Output the (X, Y) coordinate of the center of the cell containing the given text.  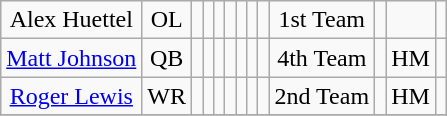
Alex Huettel (72, 20)
WR (167, 96)
1st Team (322, 20)
Roger Lewis (72, 96)
2nd Team (322, 96)
4th Team (322, 58)
OL (167, 20)
Matt Johnson (72, 58)
QB (167, 58)
